For the text-containing cell, return its midpoint in [X, Y] coordinate format. 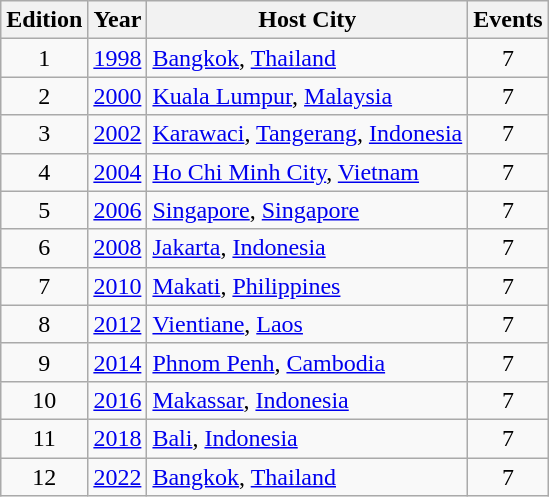
5 [44, 210]
Kuala Lumpur, Malaysia [308, 96]
10 [44, 400]
Phnom Penh, Cambodia [308, 362]
1 [44, 58]
2022 [118, 477]
2010 [118, 286]
2012 [118, 324]
Makassar, Indonesia [308, 400]
Ho Chi Minh City, Vietnam [308, 172]
9 [44, 362]
8 [44, 324]
2008 [118, 248]
Year [118, 20]
Bali, Indonesia [308, 438]
Makati, Philippines [308, 286]
2000 [118, 96]
2014 [118, 362]
Vientiane, Laos [308, 324]
Events [508, 20]
Jakarta, Indonesia [308, 248]
2016 [118, 400]
Singapore, Singapore [308, 210]
6 [44, 248]
2006 [118, 210]
4 [44, 172]
11 [44, 438]
12 [44, 477]
Edition [44, 20]
2 [44, 96]
2002 [118, 134]
1998 [118, 58]
2018 [118, 438]
Karawaci, Tangerang, Indonesia [308, 134]
Host City [308, 20]
2004 [118, 172]
3 [44, 134]
